Output the (X, Y) coordinate of the center of the cell containing the given text.  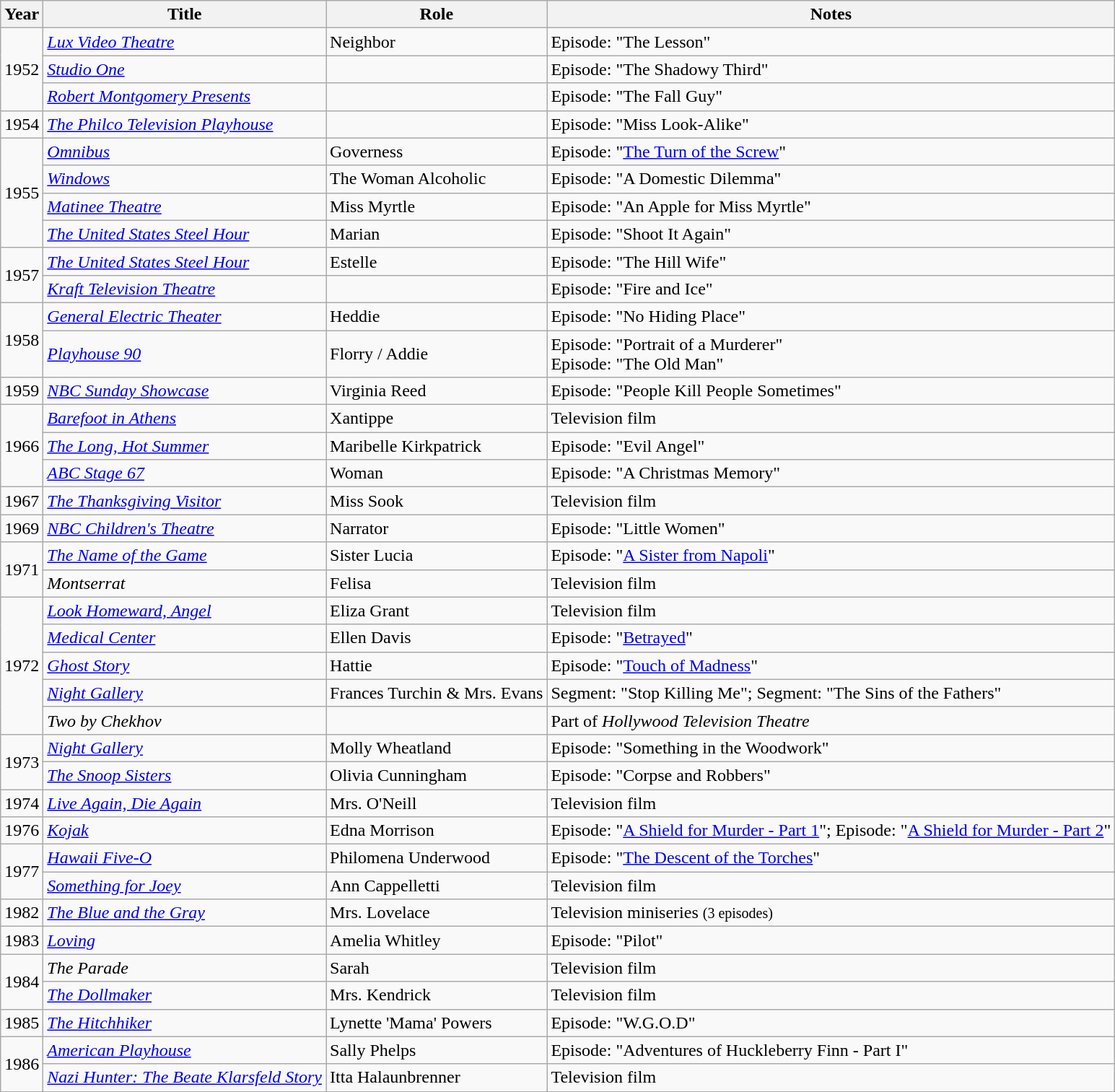
Eliza Grant (437, 611)
1983 (22, 940)
1969 (22, 528)
Robert Montgomery Presents (185, 97)
Frances Turchin & Mrs. Evans (437, 693)
NBC Sunday Showcase (185, 391)
1971 (22, 569)
Episode: "The Descent of the Torches" (831, 858)
Governess (437, 152)
The Dollmaker (185, 995)
Olivia Cunningham (437, 775)
Television miniseries (3 episodes) (831, 913)
Estelle (437, 261)
Episode: "An Apple for Miss Myrtle" (831, 206)
1958 (22, 339)
Lux Video Theatre (185, 42)
Episode: "Evil Angel" (831, 446)
Look Homeward, Angel (185, 611)
1966 (22, 446)
Ellen Davis (437, 638)
Lynette 'Mama' Powers (437, 1023)
Part of Hollywood Television Theatre (831, 720)
1973 (22, 761)
General Electric Theater (185, 316)
The Long, Hot Summer (185, 446)
Playhouse 90 (185, 354)
Title (185, 14)
Episode: "Corpse and Robbers" (831, 775)
Episode: "A Sister from Napoli" (831, 556)
The Parade (185, 968)
Medical Center (185, 638)
Live Again, Die Again (185, 803)
Miss Sook (437, 501)
Virginia Reed (437, 391)
Omnibus (185, 152)
Episode: "Betrayed" (831, 638)
Episode: "W.G.O.D" (831, 1023)
The Snoop Sisters (185, 775)
Xantippe (437, 419)
Episode: "A Domestic Dilemma" (831, 179)
1976 (22, 831)
Windows (185, 179)
1955 (22, 193)
1977 (22, 872)
Episode: "Pilot" (831, 940)
Miss Myrtle (437, 206)
ABC Stage 67 (185, 473)
Hattie (437, 665)
Sarah (437, 968)
Two by Chekhov (185, 720)
Montserrat (185, 583)
Nazi Hunter: The Beate Klarsfeld Story (185, 1078)
American Playhouse (185, 1050)
The Hitchhiker (185, 1023)
Year (22, 14)
Something for Joey (185, 886)
Edna Morrison (437, 831)
Ghost Story (185, 665)
Episode: "A Shield for Murder - Part 1"; Episode: "A Shield for Murder - Part 2" (831, 831)
Loving (185, 940)
Mrs. O'Neill (437, 803)
1984 (22, 982)
The Thanksgiving Visitor (185, 501)
Episode: "No Hiding Place" (831, 316)
1954 (22, 124)
1952 (22, 69)
The Philco Television Playhouse (185, 124)
Kraft Television Theatre (185, 289)
Woman (437, 473)
Sally Phelps (437, 1050)
The Name of the Game (185, 556)
Mrs. Kendrick (437, 995)
Barefoot in Athens (185, 419)
Episode: "Little Women" (831, 528)
Kojak (185, 831)
Episode: "Miss Look-Alike" (831, 124)
Matinee Theatre (185, 206)
Neighbor (437, 42)
Narrator (437, 528)
Episode: "Shoot It Again" (831, 234)
1967 (22, 501)
1972 (22, 665)
Episode: "Fire and Ice" (831, 289)
Role (437, 14)
Notes (831, 14)
Maribelle Kirkpatrick (437, 446)
Itta Halaunbrenner (437, 1078)
Felisa (437, 583)
NBC Children's Theatre (185, 528)
1974 (22, 803)
Episode: "Adventures of Huckleberry Finn - Part I" (831, 1050)
The Woman Alcoholic (437, 179)
Mrs. Lovelace (437, 913)
Episode: "A Christmas Memory" (831, 473)
Episode: "The Turn of the Screw" (831, 152)
Episode: "Something in the Woodwork" (831, 748)
1985 (22, 1023)
Florry / Addie (437, 354)
Hawaii Five-O (185, 858)
Episode: "The Hill Wife" (831, 261)
Episode: "The Lesson" (831, 42)
1982 (22, 913)
Amelia Whitley (437, 940)
Philomena Underwood (437, 858)
Segment: "Stop Killing Me"; Segment: "The Sins of the Fathers" (831, 693)
The Blue and the Gray (185, 913)
Studio One (185, 69)
Episode: "The Shadowy Third" (831, 69)
1986 (22, 1064)
Episode: "Touch of Madness" (831, 665)
Heddie (437, 316)
Sister Lucia (437, 556)
1959 (22, 391)
Molly Wheatland (437, 748)
Marian (437, 234)
Episode: "The Fall Guy" (831, 97)
Ann Cappelletti (437, 886)
Episode: "Portrait of a Murderer" Episode: "The Old Man" (831, 354)
Episode: "People Kill People Sometimes" (831, 391)
1957 (22, 275)
